Pinpoint the cell where the given text exists, returning its (X, Y) midpoint coordinate. 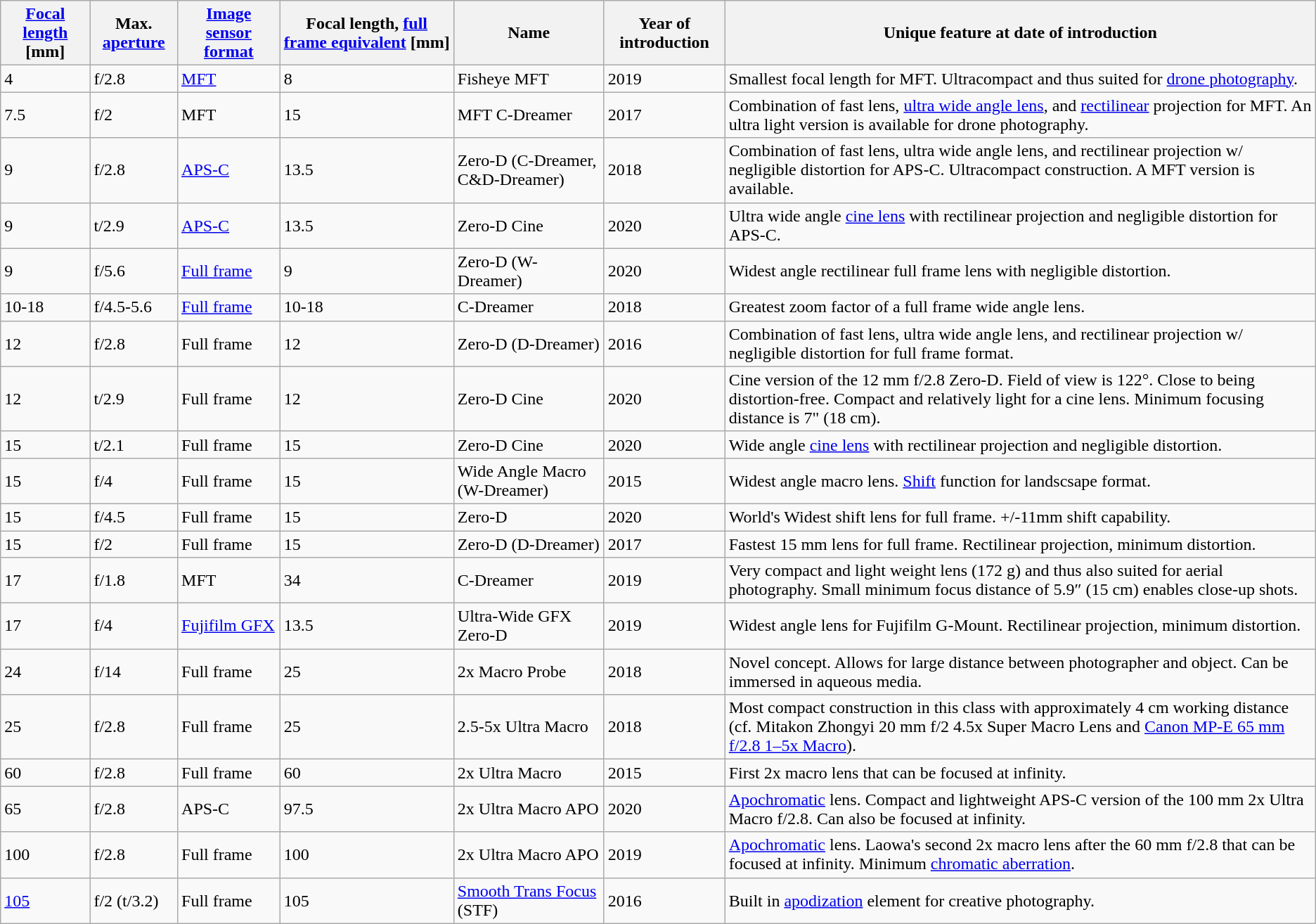
97.5 (367, 809)
Fastest 15 mm lens for full frame. Rectilinear projection, minimum distortion. (1020, 544)
Widest angle rectilinear full frame lens with negligible distortion. (1020, 271)
8 (367, 79)
Zero-D (W-Dreamer) (529, 271)
Zero-D (529, 517)
Unique feature at date of introduction (1020, 33)
Fujifilm GFX (229, 626)
Novel concept. Allows for large distance between photographer and object. Can be immersed in aqueous media. (1020, 672)
t/2.1 (134, 444)
f/5.6 (134, 271)
Smallest focal length for MFT. Ultracompact and thus suited for drone photography. (1020, 79)
2x Ultra Macro (529, 773)
World's Widest shift lens for full frame. +/-11mm shift capability. (1020, 517)
Combination of fast lens, ultra wide angle lens, and rectilinear projection for MFT. An ultra light version is available for drone photography. (1020, 115)
Smooth Trans Focus (STF) (529, 900)
Ultra wide angle cine lens with rectilinear projection and negligible distortion for APS-C. (1020, 225)
f/2 (t/3.2) (134, 900)
2x Macro Probe (529, 672)
34 (367, 581)
f/14 (134, 672)
Zero-D (C-Dreamer, C&D-Dreamer) (529, 170)
Focal length [mm] (45, 33)
24 (45, 672)
f/1.8 (134, 581)
Widest angle lens for Fujifilm G-Mount. Rectilinear projection, minimum distortion. (1020, 626)
Fisheye MFT (529, 79)
Combination of fast lens, ultra wide angle lens, and rectilinear projection w/ negligible distortion for full frame format. (1020, 343)
Widest angle macro lens. Shift function for landscsape format. (1020, 481)
f/4.5-5.6 (134, 307)
Year of introduction (664, 33)
7.5 (45, 115)
4 (45, 79)
65 (45, 809)
Focal length, full frame equivalent [mm] (367, 33)
Name (529, 33)
Wide Angle Macro (W-Dreamer) (529, 481)
f/4.5 (134, 517)
Ultra-Wide GFX Zero-D (529, 626)
Apochromatic lens. Laowa's second 2x macro lens after the 60 mm f/2.8 that can be focused at infinity. Minimum chromatic aberration. (1020, 855)
Wide angle cine lens with rectilinear projection and negligible distortion. (1020, 444)
Image sensor format (229, 33)
2.5-5x Ultra Macro (529, 727)
Built in apodization element for creative photography. (1020, 900)
First 2x macro lens that can be focused at infinity. (1020, 773)
Apochromatic lens. Compact and lightweight APS-C version of the 100 mm 2x Ultra Macro f/2.8. Can also be focused at infinity. (1020, 809)
Greatest zoom factor of a full frame wide angle lens. (1020, 307)
Max. aperture (134, 33)
MFT C-Dreamer (529, 115)
